Identify which cell holds the provided text, then report its (X, Y) central coordinate. 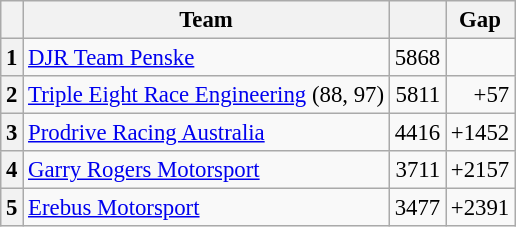
Gap (480, 20)
+57 (480, 95)
5 (12, 208)
+2157 (480, 170)
3711 (417, 170)
2 (12, 95)
Team (206, 20)
Erebus Motorsport (206, 208)
4 (12, 170)
DJR Team Penske (206, 58)
3477 (417, 208)
5868 (417, 58)
Triple Eight Race Engineering (88, 97) (206, 95)
+2391 (480, 208)
4416 (417, 133)
3 (12, 133)
1 (12, 58)
+1452 (480, 133)
Garry Rogers Motorsport (206, 170)
Prodrive Racing Australia (206, 133)
5811 (417, 95)
